Find where the given text appears and provide that cell's center as (X, Y) coordinate. 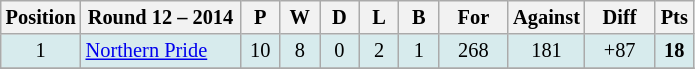
181 (546, 51)
P (260, 17)
Round 12 – 2014 (161, 17)
L (379, 17)
For (474, 17)
Northern Pride (161, 51)
Position (41, 17)
B (419, 17)
2 (379, 51)
Pts (674, 17)
+87 (620, 51)
Against (546, 17)
10 (260, 51)
18 (674, 51)
268 (474, 51)
8 (300, 51)
D (340, 17)
Diff (620, 17)
W (300, 17)
0 (340, 51)
